Return (x, y) of the center of cell containing provided text 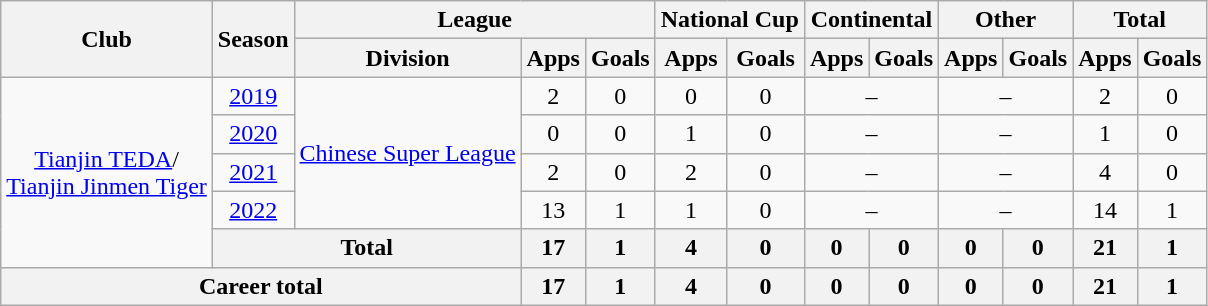
2022 (253, 210)
Career total (261, 286)
13 (553, 210)
Continental (871, 20)
14 (1105, 210)
Division (408, 58)
2021 (253, 172)
2019 (253, 96)
National Cup (730, 20)
League (474, 20)
2020 (253, 134)
Club (107, 39)
Season (253, 39)
Chinese Super League (408, 153)
Other (1006, 20)
Tianjin TEDA/Tianjin Jinmen Tiger (107, 172)
